Pinpoint the cell where the given text exists, returning its (x, y) midpoint coordinate. 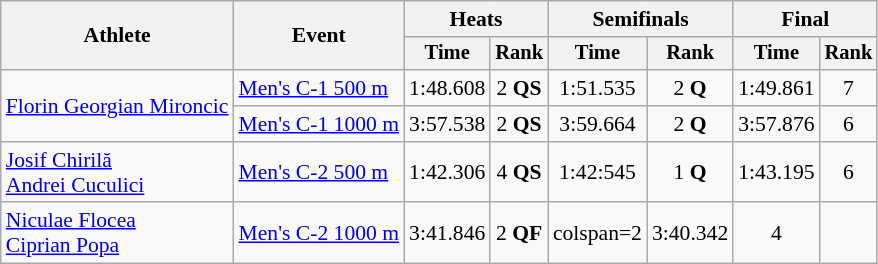
Men's C-2 500 m (320, 172)
Heats (476, 19)
Josif ChirilăAndrei Cuculici (118, 172)
1:51.535 (598, 88)
3:40.342 (690, 234)
Final (805, 19)
7 (849, 88)
Men's C-1 500 m (320, 88)
Men's C-1 1000 m (320, 124)
3:57.876 (776, 124)
1:48.608 (447, 88)
3:59.664 (598, 124)
1:42.306 (447, 172)
4 QS (519, 172)
Semifinals (640, 19)
4 (776, 234)
Niculae FloceaCiprian Popa (118, 234)
1:43.195 (776, 172)
1:42:545 (598, 172)
Athlete (118, 36)
Men's C-2 1000 m (320, 234)
3:57.538 (447, 124)
2 QF (519, 234)
Florin Georgian Mironcic (118, 106)
1 Q (690, 172)
1:49.861 (776, 88)
colspan=2 (598, 234)
3:41.846 (447, 234)
Event (320, 36)
